Determine the (X, Y) coordinate at the center of the cell enclosing the given text.  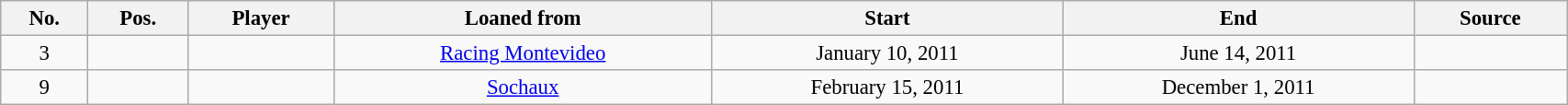
January 10, 2011 (887, 53)
Sochaux (524, 87)
February 15, 2011 (887, 87)
Loaned from (524, 18)
June 14, 2011 (1238, 53)
Start (887, 18)
Racing Montevideo (524, 53)
9 (44, 87)
December 1, 2011 (1238, 87)
Source (1490, 18)
End (1238, 18)
No. (44, 18)
Pos. (138, 18)
3 (44, 53)
Player (261, 18)
